Provide the (x, y) coordinate of the cell's center where the given text is located.  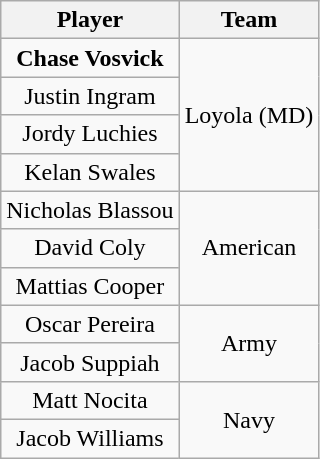
Jacob Suppiah (90, 362)
Matt Nocita (90, 400)
Loyola (MD) (249, 115)
Chase Vosvick (90, 58)
Justin Ingram (90, 96)
Team (249, 20)
Mattias Cooper (90, 286)
Nicholas Blassou (90, 210)
Kelan Swales (90, 172)
Jordy Luchies (90, 134)
Oscar Pereira (90, 324)
Player (90, 20)
American (249, 248)
Army (249, 343)
Navy (249, 419)
Jacob Williams (90, 438)
David Coly (90, 248)
